From the cell containing the given text, extract its center point as (X, Y) coordinate. 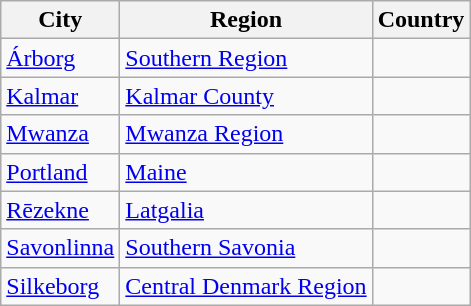
Maine (246, 172)
Portland (60, 172)
Southern Savonia (246, 248)
Kalmar County (246, 96)
Region (246, 20)
Mwanza (60, 134)
Kalmar (60, 96)
Rēzekne (60, 210)
Country (421, 20)
Southern Region (246, 58)
Central Denmark Region (246, 286)
Mwanza Region (246, 134)
Silkeborg (60, 286)
Árborg (60, 58)
Savonlinna (60, 248)
City (60, 20)
Latgalia (246, 210)
